From the cell containing the given text, extract its center point as [x, y] coordinate. 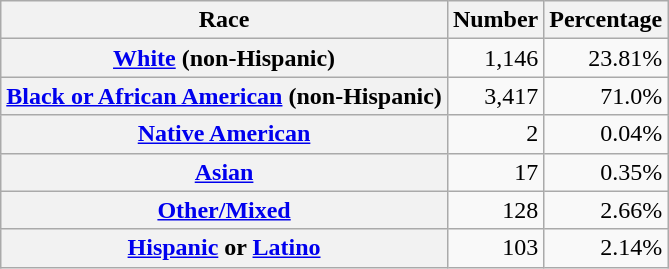
White (non-Hispanic) [224, 58]
3,417 [495, 96]
2.14% [606, 248]
Native American [224, 134]
17 [495, 172]
Asian [224, 172]
23.81% [606, 58]
2.66% [606, 210]
Race [224, 20]
0.35% [606, 172]
Other/Mixed [224, 210]
Black or African American (non-Hispanic) [224, 96]
0.04% [606, 134]
Hispanic or Latino [224, 248]
Number [495, 20]
103 [495, 248]
Percentage [606, 20]
1,146 [495, 58]
128 [495, 210]
2 [495, 134]
71.0% [606, 96]
